Determine the (X, Y) coordinate at the center of the cell enclosing the given text.  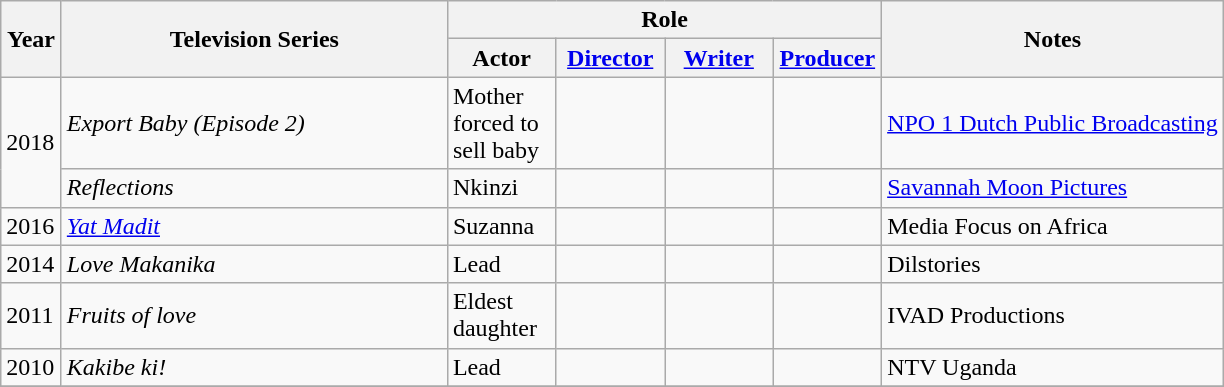
Love Makanika (254, 264)
Dilstories (1053, 264)
Writer (718, 58)
Role (664, 20)
Eldest daughter (502, 316)
2014 (32, 264)
Actor (502, 58)
Notes (1053, 39)
Media Focus on Africa (1053, 226)
Director (610, 58)
Savannah Moon Pictures (1053, 188)
Mother forced to sell baby (502, 123)
Nkinzi (502, 188)
Year (32, 39)
2018 (32, 142)
NPO 1 Dutch Public Broadcasting (1053, 123)
2011 (32, 316)
NTV Uganda (1053, 367)
2016 (32, 226)
Suzanna (502, 226)
Yat Madit (254, 226)
IVAD Productions (1053, 316)
Kakibe ki! (254, 367)
Export Baby (Episode 2) (254, 123)
Fruits of love (254, 316)
2010 (32, 367)
Reflections (254, 188)
Producer (828, 58)
Television Series (254, 39)
